Output the [x, y] coordinate of the center of the cell containing the given text.  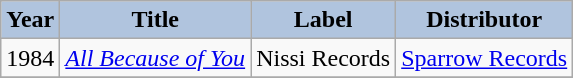
Label [324, 20]
Distributor [484, 20]
Nissi Records [324, 58]
1984 [30, 58]
Title [156, 20]
All Because of You [156, 58]
Year [30, 20]
Sparrow Records [484, 58]
